Return (x, y) of the center of cell containing provided text 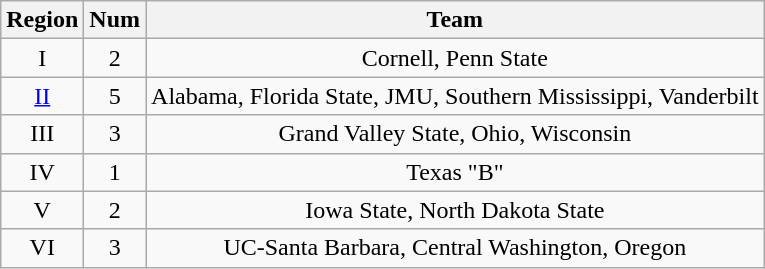
Team (456, 20)
UC-Santa Barbara, Central Washington, Oregon (456, 248)
Region (42, 20)
1 (115, 172)
Num (115, 20)
Grand Valley State, Ohio, Wisconsin (456, 134)
Iowa State, North Dakota State (456, 210)
I (42, 58)
II (42, 96)
III (42, 134)
Alabama, Florida State, JMU, Southern Mississippi, Vanderbilt (456, 96)
Texas "B" (456, 172)
IV (42, 172)
VI (42, 248)
Cornell, Penn State (456, 58)
5 (115, 96)
V (42, 210)
